Locate the cell with the specified text and output its (X, Y) center coordinate. 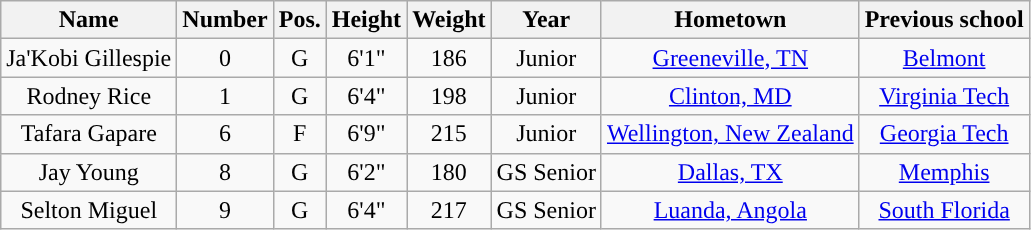
180 (449, 172)
Jay Young (89, 172)
Rodney Rice (89, 96)
6'2" (366, 172)
Name (89, 20)
6'9" (366, 134)
Selton Miguel (89, 210)
Height (366, 20)
0 (225, 58)
8 (225, 172)
Georgia Tech (944, 134)
Clinton, MD (730, 96)
Tafara Gapare (89, 134)
Pos. (300, 20)
Virginia Tech (944, 96)
Greeneville, TN (730, 58)
9 (225, 210)
Belmont (944, 58)
186 (449, 58)
Wellington, New Zealand (730, 134)
Luanda, Angola (730, 210)
Previous school (944, 20)
F (300, 134)
1 (225, 96)
Year (546, 20)
Dallas, TX (730, 172)
South Florida (944, 210)
Hometown (730, 20)
6'1" (366, 58)
198 (449, 96)
Number (225, 20)
215 (449, 134)
217 (449, 210)
Memphis (944, 172)
Ja'Kobi Gillespie (89, 58)
Weight (449, 20)
6 (225, 134)
